Output the (x, y) coordinate of the center of the cell containing the given text.  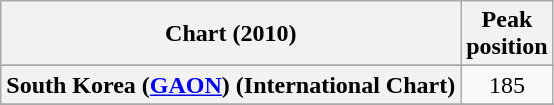
Chart (2010) (231, 34)
South Korea (GAON) (International Chart) (231, 85)
Peak position (507, 34)
185 (507, 85)
